Identify which cell holds the provided text, then report its [X, Y] central coordinate. 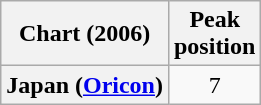
Japan (Oricon) [85, 85]
Chart (2006) [85, 34]
Peakposition [214, 34]
7 [214, 85]
